Scan for the cell matching the given text and deliver its (X, Y) coordinate at center. 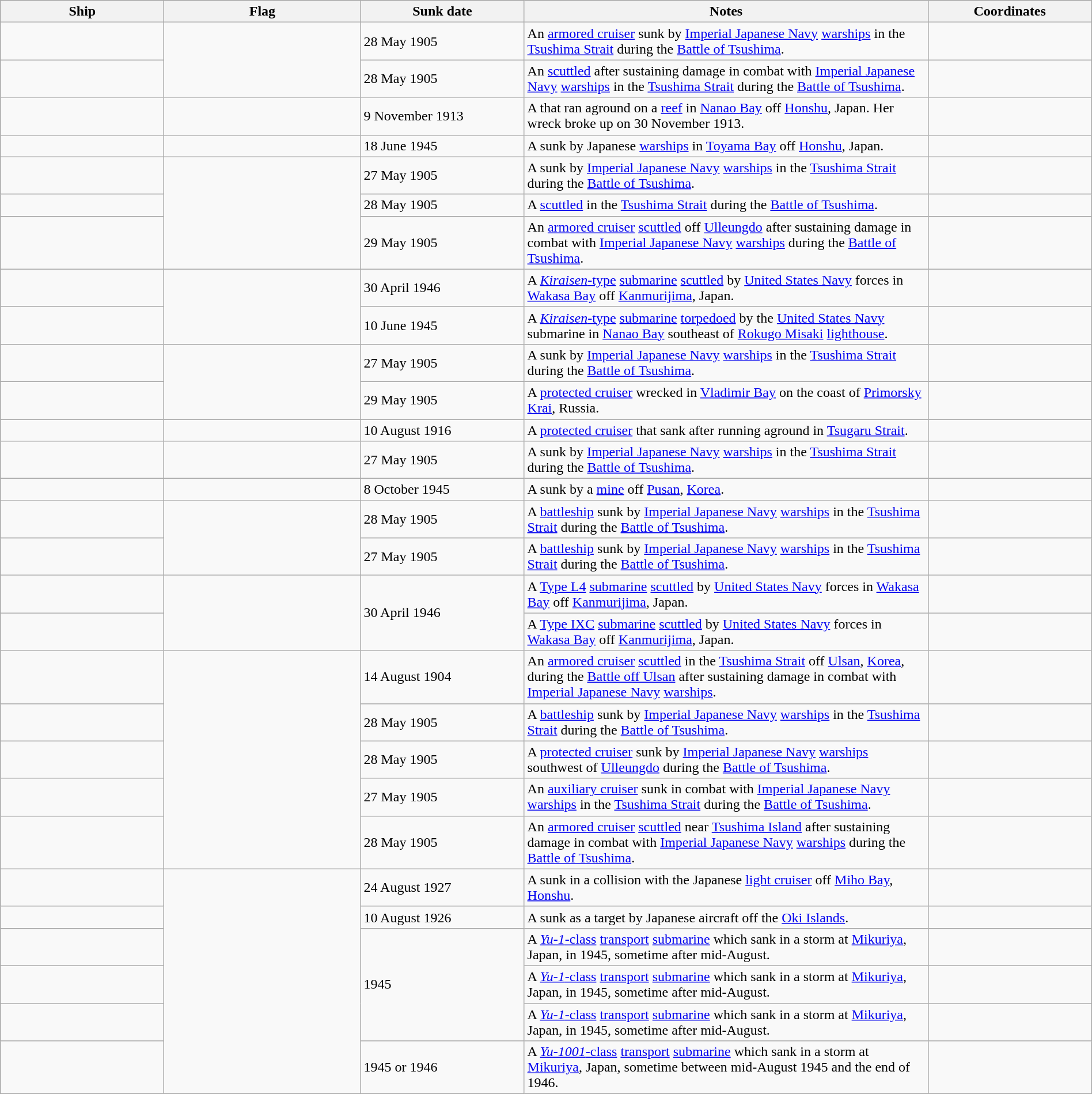
18 June 1945 (442, 146)
A Kiraisen-type submarine scuttled by United States Navy forces in Wakasa Bay off Kanmurijima, Japan. (726, 288)
1945 (442, 984)
A Type IXC submarine scuttled by United States Navy forces in Wakasa Bay off Kanmurijima, Japan. (726, 631)
A sunk in a collision with the Japanese light cruiser off Miho Bay, Honshu. (726, 887)
An armored cruiser sunk by Imperial Japanese Navy warships in the Tsushima Strait during the Battle of Tsushima. (726, 41)
24 August 1927 (442, 887)
An scuttled after sustaining damage in combat with Imperial Japanese Navy warships in the Tsushima Strait during the Battle of Tsushima. (726, 78)
A protected cruiser that sank after running aground in Tsugaru Strait. (726, 430)
Flag (263, 12)
A Yu-1001-class transport submarine which sank in a storm at Mikuriya, Japan, sometime between mid-August 1945 and the end of 1946. (726, 1067)
10 August 1916 (442, 430)
14 August 1904 (442, 677)
An auxiliary cruiser sunk in combat with Imperial Japanese Navy warships in the Tsushima Strait during the Battle of Tsushima. (726, 797)
A Type L4 submarine scuttled by United States Navy forces in Wakasa Bay off Kanmurijima, Japan. (726, 595)
A scuttled in the Tsushima Strait during the Battle of Tsushima. (726, 205)
10 June 1945 (442, 325)
9 November 1913 (442, 116)
Sunk date (442, 12)
10 August 1926 (442, 917)
A protected cruiser sunk by Imperial Japanese Navy warships southwest of Ulleungdo during the Battle of Tsushima. (726, 759)
1945 or 1946 (442, 1067)
An armored cruiser scuttled off Ulleungdo after sustaining damage in combat with Imperial Japanese Navy warships during the Battle of Tsushima. (726, 243)
8 October 1945 (442, 490)
A sunk as a target by Japanese aircraft off the Oki Islands. (726, 917)
A sunk by a mine off Pusan, Korea. (726, 490)
A sunk by Japanese warships in Toyama Bay off Honshu, Japan. (726, 146)
A Kiraisen-type submarine torpedoed by the United States Navy submarine in Nanao Bay southeast of Rokugo Misaki lighthouse. (726, 325)
Ship (82, 12)
Coordinates (1010, 12)
Notes (726, 12)
A protected cruiser wrecked in Vladimir Bay on the coast of Primorsky Krai, Russia. (726, 400)
A that ran aground on a reef in Nanao Bay off Honshu, Japan. Her wreck broke up on 30 November 1913. (726, 116)
